Identify which cell holds the provided text, then report its [X, Y] central coordinate. 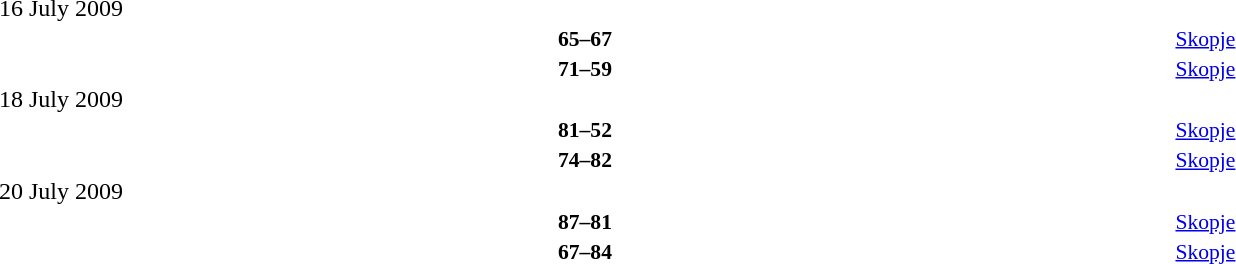
87–81 [584, 222]
81–52 [584, 130]
71–59 [584, 68]
74–82 [584, 160]
65–67 [584, 38]
